Find where the given text appears and provide that cell's center as [x, y] coordinate. 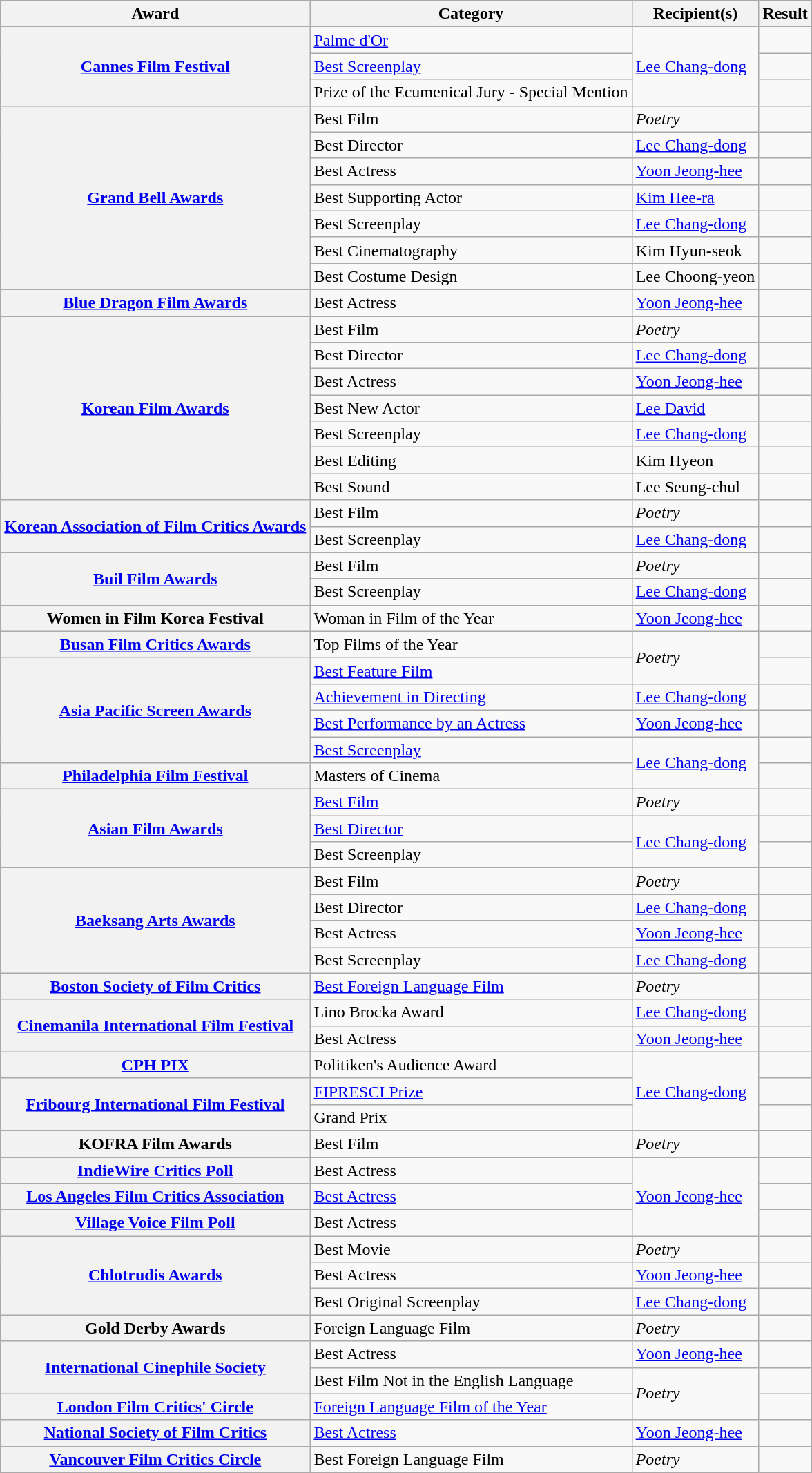
Vancouver Film Critics Circle [155, 1459]
Best Original Screenplay [471, 1302]
Busan Film Critics Awards [155, 644]
CPH PIX [155, 1065]
International Cinephile Society [155, 1367]
Chlotrudis Awards [155, 1275]
Asian Film Awards [155, 829]
Best Editing [471, 461]
Lee David [695, 408]
Top Films of the Year [471, 644]
KOFRA Film Awards [155, 1144]
Prize of the Ecumenical Jury - Special Mention [471, 93]
Foreign Language Film of the Year [471, 1407]
Achievement in Directing [471, 697]
Recipient(s) [695, 14]
Grand Bell Awards [155, 198]
Best Costume Design [471, 276]
Philadelphia Film Festival [155, 776]
Cinemanila International Film Festival [155, 1026]
Buil Film Awards [155, 579]
Kim Hee-ra [695, 198]
Korean Film Awards [155, 408]
Lino Brocka Award [471, 1012]
Best Movie [471, 1249]
Asia Pacific Screen Awards [155, 710]
FIPRESCI Prize [471, 1091]
Category [471, 14]
National Society of Film Critics [155, 1433]
Best Supporting Actor [471, 198]
Lee Seung-chul [695, 487]
Politiken's Audience Award [471, 1065]
Lee Choong-yeon [695, 276]
Blue Dragon Film Awards [155, 302]
Kim Hyun-seok [695, 250]
Baeksang Arts Awards [155, 921]
Best Performance by an Actress [471, 723]
Best Film Not in the English Language [471, 1380]
Best Feature Film [471, 671]
Women in Film Korea Festival [155, 618]
Result [785, 14]
Best Cinematography [471, 250]
Woman in Film of the Year [471, 618]
London Film Critics' Circle [155, 1407]
Fribourg International Film Festival [155, 1104]
Kim Hyeon [695, 461]
Palme d'Or [471, 40]
Grand Prix [471, 1117]
Gold Derby Awards [155, 1328]
Best Sound [471, 487]
Korean Association of Film Critics Awards [155, 526]
IndieWire Critics Poll [155, 1171]
Cannes Film Festival [155, 66]
Village Voice Film Poll [155, 1223]
Boston Society of Film Critics [155, 986]
Foreign Language Film [471, 1328]
Best New Actor [471, 408]
Masters of Cinema [471, 776]
Los Angeles Film Critics Association [155, 1197]
Award [155, 14]
